For the text-containing cell, return its midpoint in [X, Y] coordinate format. 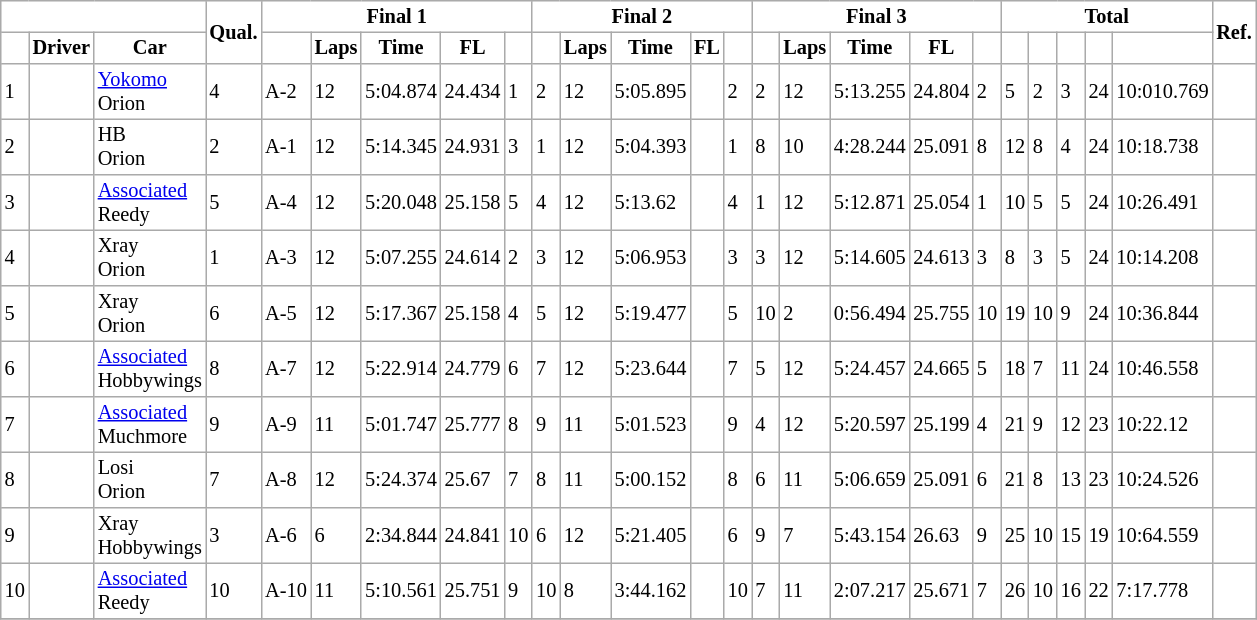
Final 3 [876, 17]
5:06.659 [870, 480]
Driver [62, 48]
24.931 [473, 147]
5:21.405 [650, 536]
25.671 [942, 591]
A-8 [286, 480]
5:13.62 [650, 203]
Associated Muchmore [150, 425]
Losi Orion [150, 480]
5:12.871 [870, 203]
10:64.559 [1163, 536]
5:05.895 [650, 92]
A-5 [286, 314]
5:43.154 [870, 536]
25.751 [473, 591]
5:22.914 [400, 369]
Total [1106, 17]
Car [150, 48]
16 [1071, 591]
25 [1015, 536]
25.199 [942, 425]
5:23.644 [650, 369]
A-7 [286, 369]
26.63 [942, 536]
24.804 [942, 92]
Qual. [234, 32]
5:20.048 [400, 203]
5:04.393 [650, 147]
24.613 [942, 258]
5:10.561 [400, 591]
5:24.374 [400, 480]
18 [1015, 369]
25.777 [473, 425]
5:24.457 [870, 369]
5:20.597 [870, 425]
26 [1015, 591]
5:13.255 [870, 92]
10:010.769 [1163, 92]
24.665 [942, 369]
3:44.162 [650, 591]
A-4 [286, 203]
10:22.12 [1163, 425]
10:26.491 [1163, 203]
24.779 [473, 369]
5:04.874 [400, 92]
13 [1071, 480]
5:14.345 [400, 147]
10:46.558 [1163, 369]
A-6 [286, 536]
5:07.255 [400, 258]
24.614 [473, 258]
24.434 [473, 92]
10:14.208 [1163, 258]
5:14.605 [870, 258]
25.755 [942, 314]
5:19.477 [650, 314]
7:17.778 [1163, 591]
A-1 [286, 147]
0:56.494 [870, 314]
Xray Hobbywings [150, 536]
Final 2 [642, 17]
4:28.244 [870, 147]
22 [1099, 591]
A-2 [286, 92]
25.67 [473, 480]
2:07.217 [870, 591]
5:17.367 [400, 314]
2:34.844 [400, 536]
5:01.523 [650, 425]
Final 1 [396, 17]
Yokomo Orion [150, 92]
5:06.953 [650, 258]
15 [1071, 536]
10:18.738 [1163, 147]
HB Orion [150, 147]
25.054 [942, 203]
A-9 [286, 425]
24.841 [473, 536]
10:36.844 [1163, 314]
Associated Hobbywings [150, 369]
10:24.526 [1163, 480]
A-3 [286, 258]
Ref. [1234, 32]
5:01.747 [400, 425]
5:00.152 [650, 480]
A-10 [286, 591]
